Output the (x, y) coordinate of the center of the cell containing the given text.  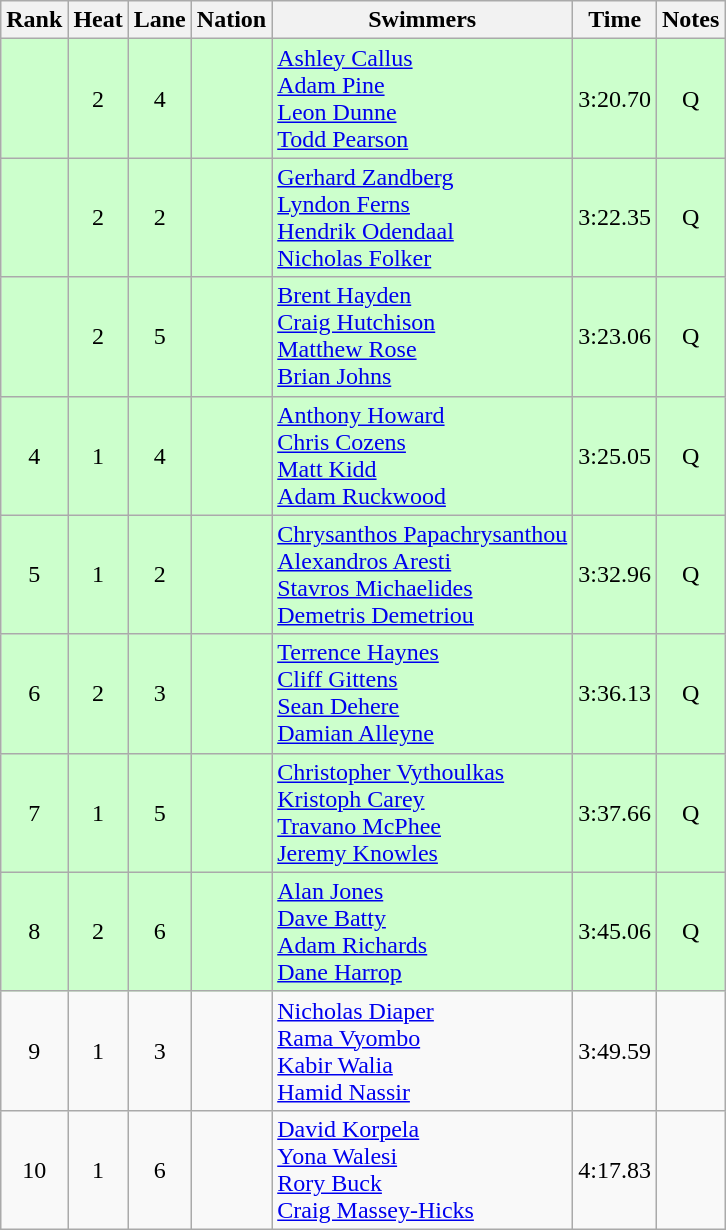
Nicholas DiaperRama VyomboKabir WaliaHamid Nassir (422, 1050)
3:20.70 (615, 98)
9 (34, 1050)
8 (34, 932)
Alan JonesDave BattyAdam RichardsDane Harrop (422, 932)
3:32.96 (615, 574)
Time (615, 20)
David KorpelaYona WalesiRory BuckCraig Massey-Hicks (422, 1170)
Terrence HaynesCliff GittensSean DehereDamian Alleyne (422, 694)
3:23.06 (615, 336)
Rank (34, 20)
10 (34, 1170)
Chrysanthos PapachrysanthouAlexandros ArestiStavros MichaelidesDemetris Demetriou (422, 574)
3:36.13 (615, 694)
Heat (98, 20)
3:25.05 (615, 456)
Christopher VythoulkasKristoph CareyTravano McPheeJeremy Knowles (422, 812)
Swimmers (422, 20)
3:45.06 (615, 932)
3:22.35 (615, 218)
4:17.83 (615, 1170)
Nation (231, 20)
Gerhard ZandbergLyndon FernsHendrik OdendaalNicholas Folker (422, 218)
Brent HaydenCraig HutchisonMatthew RoseBrian Johns (422, 336)
3:49.59 (615, 1050)
Lane (160, 20)
Anthony HowardChris CozensMatt KiddAdam Ruckwood (422, 456)
Ashley CallusAdam PineLeon DunneTodd Pearson (422, 98)
Notes (690, 20)
7 (34, 812)
3:37.66 (615, 812)
